Detect which cell encompasses the target text, then output its [X, Y] center coordinate. 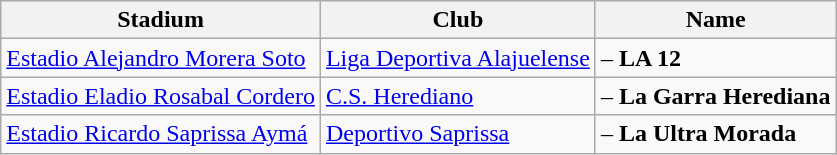
Club [458, 20]
Deportivo Saprissa [458, 134]
Estadio Ricardo Saprissa Aymá [161, 134]
Stadium [161, 20]
– La Ultra Morada [716, 134]
C.S. Herediano [458, 96]
– La Garra Herediana [716, 96]
Estadio Eladio Rosabal Cordero [161, 96]
Name [716, 20]
Liga Deportiva Alajuelense [458, 58]
– LA 12 [716, 58]
Estadio Alejandro Morera Soto [161, 58]
